From the cell containing the given text, extract its center point as [x, y] coordinate. 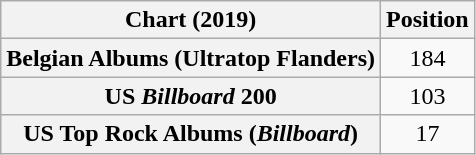
17 [428, 134]
103 [428, 96]
184 [428, 58]
US Billboard 200 [191, 96]
Belgian Albums (Ultratop Flanders) [191, 58]
US Top Rock Albums (Billboard) [191, 134]
Chart (2019) [191, 20]
Position [428, 20]
